Return (x, y) of the center of cell containing provided text 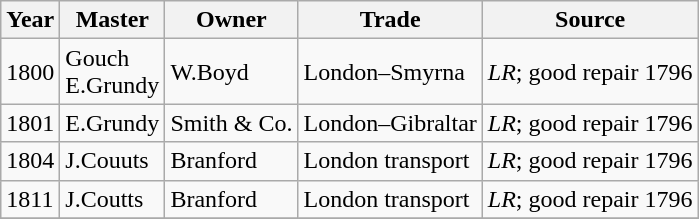
1800 (30, 72)
1801 (30, 123)
E.Grundy (112, 123)
London–Smyrna (390, 72)
Smith & Co. (232, 123)
Year (30, 20)
London–Gibraltar (390, 123)
Trade (390, 20)
J.Couuts (112, 161)
Owner (232, 20)
1811 (30, 199)
GouchE.Grundy (112, 72)
Source (590, 20)
W.Boyd (232, 72)
Master (112, 20)
J.Coutts (112, 199)
1804 (30, 161)
